Return [X, Y] of the center of cell containing provided text 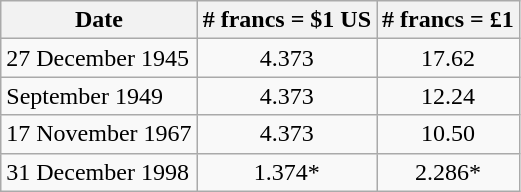
# francs = £1 [448, 20]
17.62 [448, 58]
31 December 1998 [99, 172]
27 December 1945 [99, 58]
Date [99, 20]
1.374* [286, 172]
# francs = $1 US [286, 20]
17 November 1967 [99, 134]
12.24 [448, 96]
September 1949 [99, 96]
2.286* [448, 172]
10.50 [448, 134]
